For the text-containing cell, return its midpoint in (x, y) coordinate format. 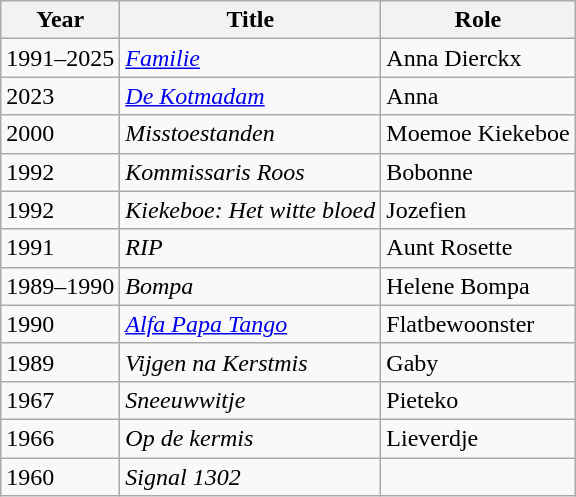
De Kotmadam (250, 96)
Anna Dierckx (478, 58)
1991–2025 (60, 58)
1990 (60, 324)
Title (250, 20)
Flatbewoonster (478, 324)
1989 (60, 362)
Anna (478, 96)
Alfa Papa Tango (250, 324)
Bobonne (478, 172)
Lieverdje (478, 438)
Familie (250, 58)
1966 (60, 438)
Role (478, 20)
1960 (60, 477)
2023 (60, 96)
RIP (250, 248)
Kommissaris Roos (250, 172)
Gaby (478, 362)
Bompa (250, 286)
Vijgen na Kerstmis (250, 362)
Aunt Rosette (478, 248)
Misstoestanden (250, 134)
Signal 1302 (250, 477)
2000 (60, 134)
1989–1990 (60, 286)
Jozefien (478, 210)
Sneeuwwitje (250, 400)
Kiekeboe: Het witte bloed (250, 210)
1967 (60, 400)
Pieteko (478, 400)
Moemoe Kiekeboe (478, 134)
Helene Bompa (478, 286)
Op de kermis (250, 438)
1991 (60, 248)
Year (60, 20)
